Determine the (X, Y) coordinate at the center of the cell enclosing the given text.  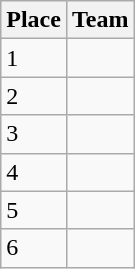
2 (34, 96)
4 (34, 172)
Team (100, 20)
1 (34, 58)
5 (34, 210)
Place (34, 20)
3 (34, 134)
6 (34, 248)
